Scan for the cell matching the given text and deliver its [x, y] coordinate at center. 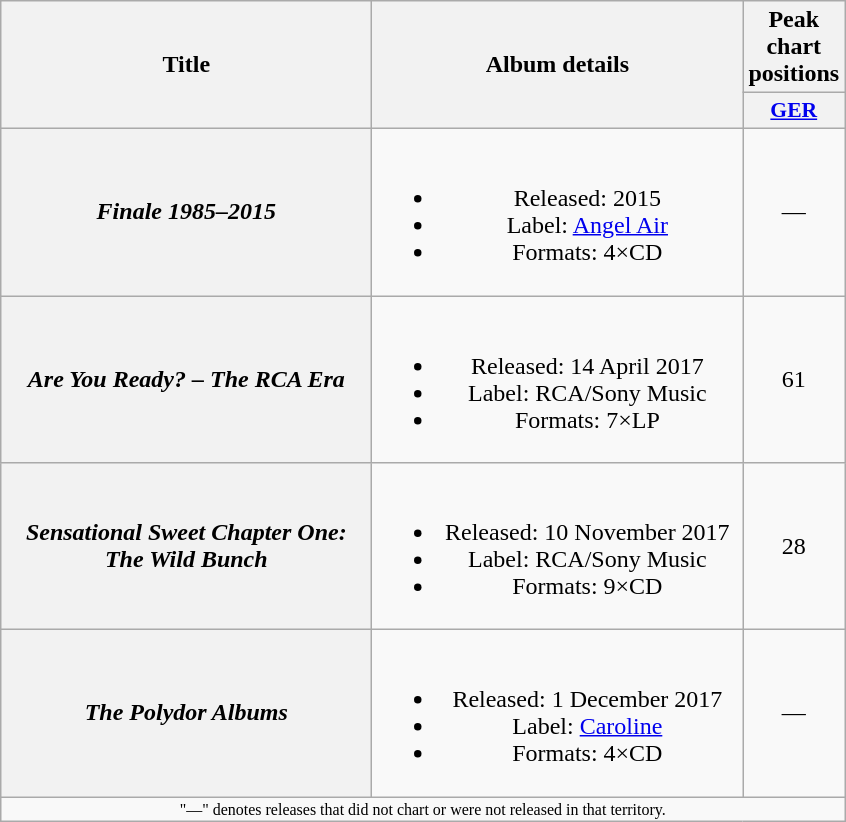
Released: 10 November 2017Label: RCA/Sony MusicFormats: 9×CD [558, 546]
Album details [558, 65]
"—" denotes releases that did not chart or were not released in that territory. [423, 809]
Are You Ready? – The RCA Era [186, 380]
28 [794, 546]
Released: 14 April 2017Label: RCA/Sony MusicFormats: 7×LP [558, 380]
Released: 2015Label: Angel AirFormats: 4×CD [558, 212]
Title [186, 65]
Released: 1 December 2017Label: CarolineFormats: 4×CD [558, 714]
61 [794, 380]
Peak chart positions [794, 47]
The Polydor Albums [186, 714]
Finale 1985–2015 [186, 212]
Sensational Sweet Chapter One: The Wild Bunch [186, 546]
GER [794, 111]
